Locate the cell with the specified text and output its (x, y) center coordinate. 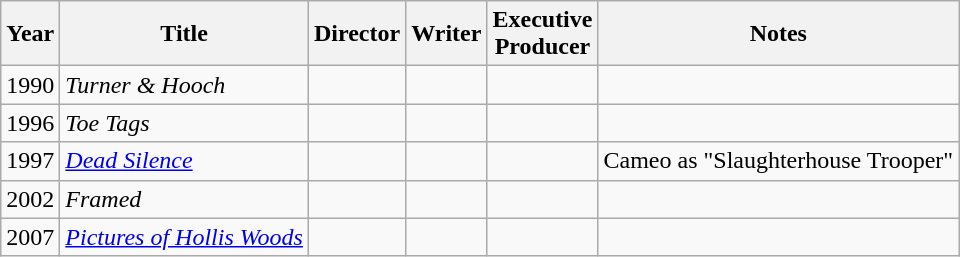
2002 (30, 199)
Turner & Hooch (184, 85)
2007 (30, 237)
Toe Tags (184, 123)
Notes (778, 34)
Framed (184, 199)
Writer (446, 34)
Cameo as "Slaughterhouse Trooper" (778, 161)
Year (30, 34)
ExecutiveProducer (542, 34)
1996 (30, 123)
Title (184, 34)
Director (356, 34)
Pictures of Hollis Woods (184, 237)
1990 (30, 85)
Dead Silence (184, 161)
1997 (30, 161)
